Identify which cell holds the provided text, then report its [X, Y] central coordinate. 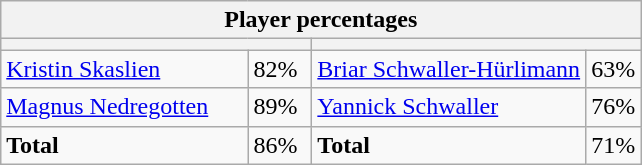
89% [280, 107]
Briar Schwaller-Hürlimann [449, 69]
Player percentages [321, 20]
63% [614, 69]
76% [614, 107]
82% [280, 69]
Magnus Nedregotten [124, 107]
Yannick Schwaller [449, 107]
71% [614, 145]
86% [280, 145]
Kristin Skaslien [124, 69]
